Provide the (X, Y) coordinate of the cell's center where the given text is located.  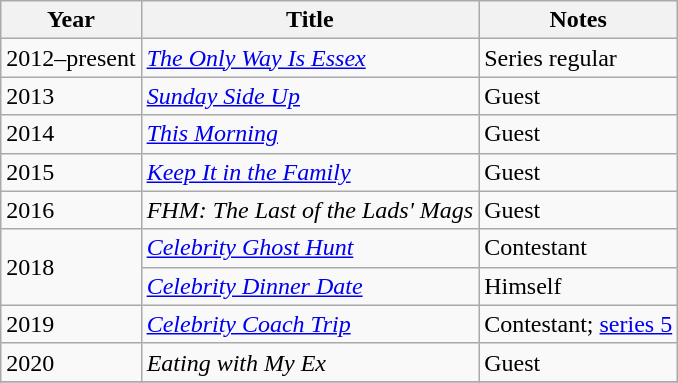
Title (310, 20)
FHM: The Last of the Lads' Mags (310, 210)
2014 (71, 134)
Year (71, 20)
Contestant; series 5 (578, 324)
2018 (71, 267)
Notes (578, 20)
Eating with My Ex (310, 362)
Contestant (578, 248)
Series regular (578, 58)
2012–present (71, 58)
2020 (71, 362)
Keep It in the Family (310, 172)
The Only Way Is Essex (310, 58)
2016 (71, 210)
Sunday Side Up (310, 96)
2013 (71, 96)
Celebrity Dinner Date (310, 286)
2019 (71, 324)
Celebrity Ghost Hunt (310, 248)
This Morning (310, 134)
2015 (71, 172)
Himself (578, 286)
Celebrity Coach Trip (310, 324)
